Output the [x, y] coordinate of the center of the cell containing the given text.  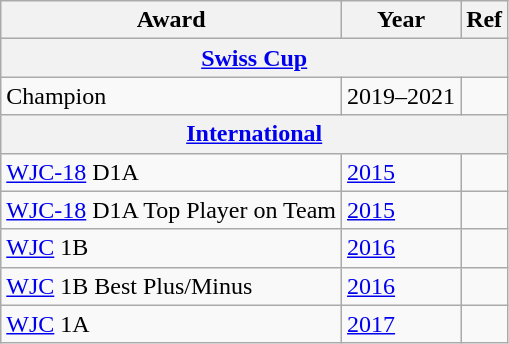
WJC-18 D1A Top Player on Team [172, 210]
2019–2021 [402, 96]
Award [172, 20]
2017 [402, 324]
Ref [484, 20]
Swiss Cup [254, 58]
Champion [172, 96]
WJC 1B Best Plus/Minus [172, 286]
WJC-18 D1A [172, 172]
WJC 1B [172, 248]
International [254, 134]
Year [402, 20]
WJC 1A [172, 324]
